Return the [X, Y] coordinate for the center point of the cell that contains the specified text.  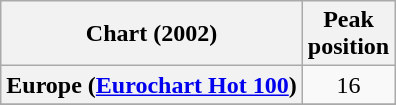
Chart (2002) [152, 34]
Peakposition [348, 34]
Europe (Eurochart Hot 100) [152, 85]
16 [348, 85]
